For the text-containing cell, return its midpoint in (X, Y) coordinate format. 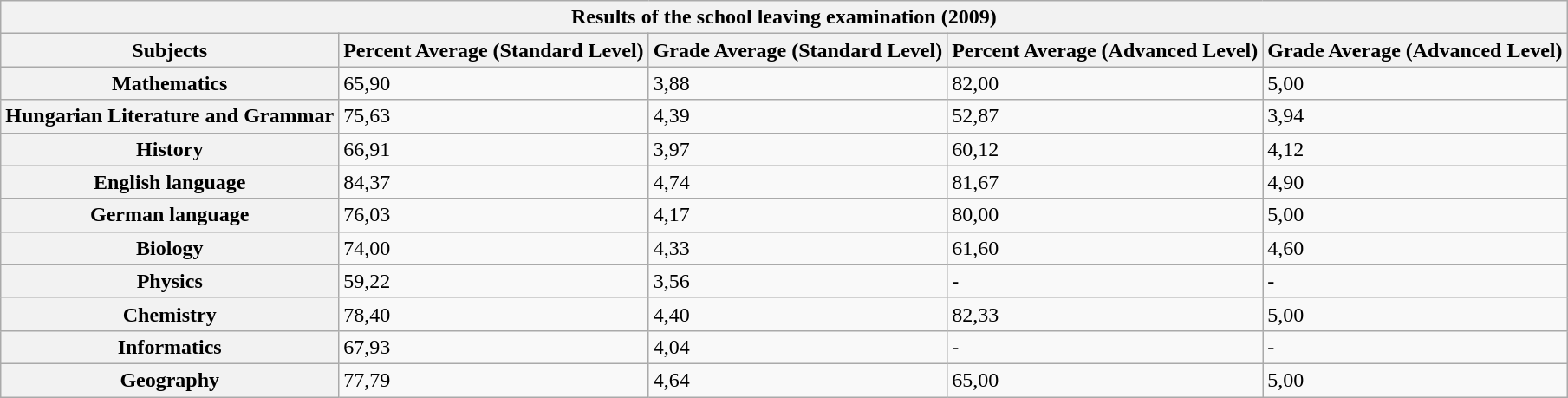
80,00 (1105, 215)
Hungarian Literature and Grammar (170, 116)
65,90 (494, 83)
4,39 (797, 116)
75,63 (494, 116)
4,33 (797, 248)
Grade Average (Advanced Level) (1415, 50)
4,17 (797, 215)
Informatics (170, 347)
4,60 (1415, 248)
Physics (170, 281)
78,40 (494, 314)
German language (170, 215)
65,00 (1105, 380)
4,90 (1415, 182)
Percent Average (Advanced Level) (1105, 50)
59,22 (494, 281)
4,04 (797, 347)
Biology (170, 248)
4,40 (797, 314)
Geography (170, 380)
74,00 (494, 248)
Subjects (170, 50)
81,67 (1105, 182)
60,12 (1105, 149)
82,00 (1105, 83)
4,74 (797, 182)
Results of the school leaving examination (2009) (784, 17)
61,60 (1105, 248)
76,03 (494, 215)
History (170, 149)
77,79 (494, 380)
4,12 (1415, 149)
Chemistry (170, 314)
82,33 (1105, 314)
Percent Average (Standard Level) (494, 50)
3,97 (797, 149)
52,87 (1105, 116)
English language (170, 182)
3,88 (797, 83)
3,94 (1415, 116)
Grade Average (Standard Level) (797, 50)
4,64 (797, 380)
3,56 (797, 281)
66,91 (494, 149)
Mathematics (170, 83)
84,37 (494, 182)
67,93 (494, 347)
